Extract the (x, y) coordinate from the center of the cell holding the provided text.  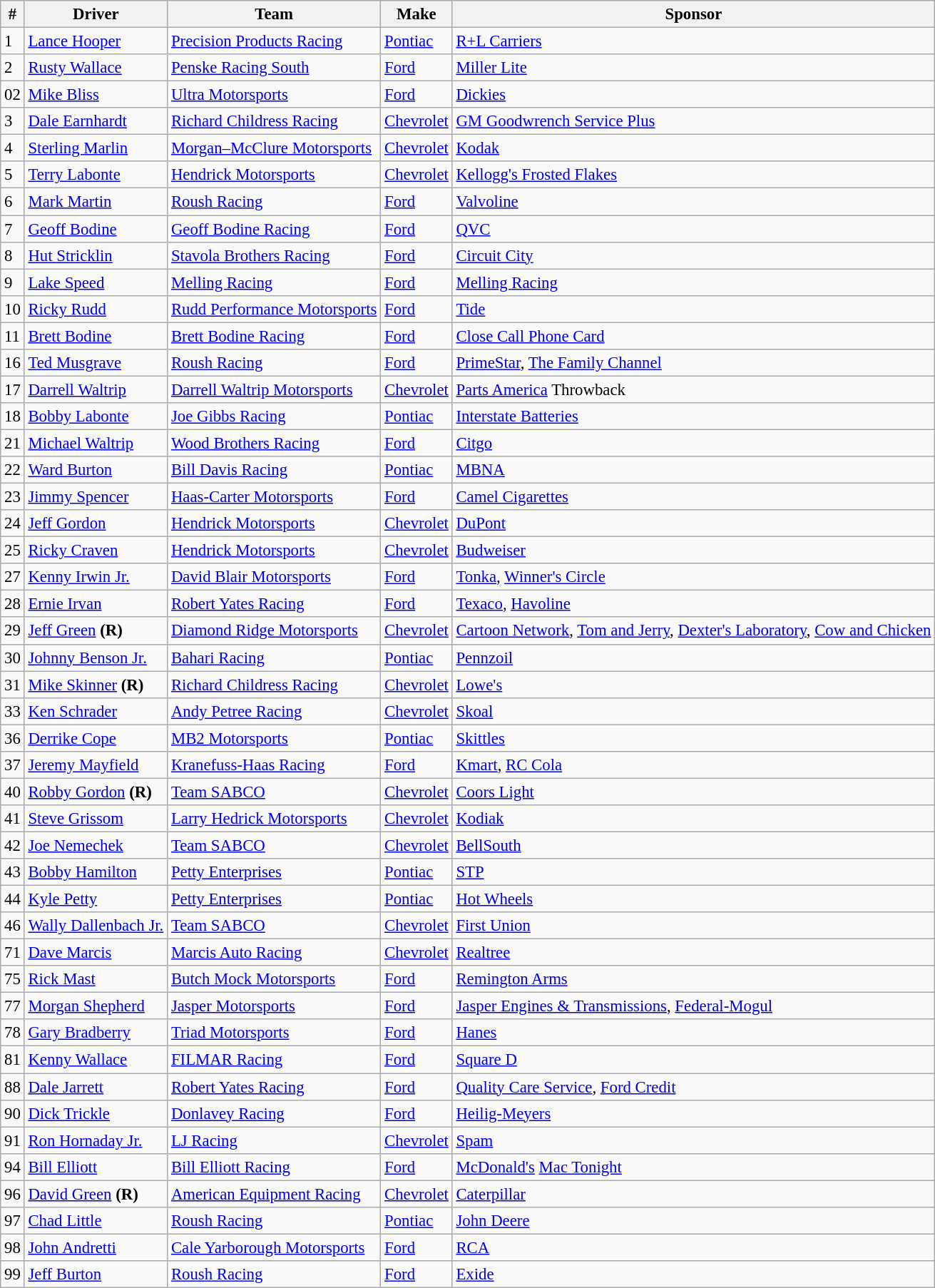
Haas-Carter Motorsports (274, 497)
18 (13, 416)
Lake Speed (96, 282)
Darrell Waltrip Motorsports (274, 389)
Ron Hornaday Jr. (96, 1140)
FILMAR Racing (274, 1060)
Sponsor (693, 14)
Jasper Motorsports (274, 1006)
LJ Racing (274, 1140)
Kenny Wallace (96, 1060)
Jeff Gordon (96, 523)
8 (13, 255)
Cartoon Network, Tom and Jerry, Dexter's Laboratory, Cow and Chicken (693, 631)
Citgo (693, 443)
Derrike Cope (96, 738)
Morgan Shepherd (96, 1006)
McDonald's Mac Tonight (693, 1167)
Skittles (693, 738)
PrimeStar, The Family Channel (693, 363)
Spam (693, 1140)
Quality Care Service, Ford Credit (693, 1087)
Bill Elliott Racing (274, 1167)
# (13, 14)
BellSouth (693, 845)
Dale Jarrett (96, 1087)
Team (274, 14)
96 (13, 1194)
25 (13, 551)
Valvoline (693, 202)
GM Goodwrench Service Plus (693, 121)
Bobby Hamilton (96, 872)
29 (13, 631)
Dale Earnhardt (96, 121)
4 (13, 148)
75 (13, 979)
Rudd Performance Motorsports (274, 309)
Exide (693, 1274)
17 (13, 389)
Butch Mock Motorsports (274, 979)
Miller Lite (693, 68)
Diamond Ridge Motorsports (274, 631)
David Blair Motorsports (274, 577)
RCA (693, 1247)
Budweiser (693, 551)
Make (417, 14)
Joe Gibbs Racing (274, 416)
Pennzoil (693, 658)
Texaco, Havoline (693, 604)
Bill Elliott (96, 1167)
Jeremy Mayfield (96, 765)
Kmart, RC Cola (693, 765)
Triad Motorsports (274, 1033)
77 (13, 1006)
Ken Schrader (96, 711)
Wally Dallenbach Jr. (96, 926)
Hut Stricklin (96, 255)
33 (13, 711)
02 (13, 95)
81 (13, 1060)
Tide (693, 309)
STP (693, 872)
Kyle Petty (96, 899)
Realtree (693, 953)
Rusty Wallace (96, 68)
Mark Martin (96, 202)
Wood Brothers Racing (274, 443)
Dickies (693, 95)
QVC (693, 229)
24 (13, 523)
Jeff Green (R) (96, 631)
98 (13, 1247)
44 (13, 899)
Marcis Auto Racing (274, 953)
Cale Yarborough Motorsports (274, 1247)
6 (13, 202)
Jimmy Spencer (96, 497)
Driver (96, 14)
Morgan–McClure Motorsports (274, 148)
3 (13, 121)
Donlavey Racing (274, 1113)
Geoff Bodine (96, 229)
John Andretti (96, 1247)
American Equipment Racing (274, 1194)
David Green (R) (96, 1194)
Camel Cigarettes (693, 497)
Ted Musgrave (96, 363)
Darrell Waltrip (96, 389)
Brett Bodine (96, 336)
Ultra Motorsports (274, 95)
Precision Products Racing (274, 41)
88 (13, 1087)
21 (13, 443)
37 (13, 765)
40 (13, 792)
Square D (693, 1060)
MBNA (693, 470)
42 (13, 845)
Gary Bradberry (96, 1033)
Kenny Irwin Jr. (96, 577)
78 (13, 1033)
16 (13, 363)
Mike Skinner (R) (96, 685)
71 (13, 953)
Lowe's (693, 685)
Dave Marcis (96, 953)
John Deere (693, 1221)
Steve Grissom (96, 819)
Interstate Batteries (693, 416)
Kodak (693, 148)
DuPont (693, 523)
Bill Davis Racing (274, 470)
9 (13, 282)
27 (13, 577)
5 (13, 175)
31 (13, 685)
Ricky Craven (96, 551)
97 (13, 1221)
Hot Wheels (693, 899)
Remington Arms (693, 979)
Kodiak (693, 819)
Kranefuss-Haas Racing (274, 765)
Caterpillar (693, 1194)
Circuit City (693, 255)
43 (13, 872)
Michael Waltrip (96, 443)
Ward Burton (96, 470)
Coors Light (693, 792)
36 (13, 738)
10 (13, 309)
Rick Mast (96, 979)
Jasper Engines & Transmissions, Federal-Mogul (693, 1006)
30 (13, 658)
Mike Bliss (96, 95)
Jeff Burton (96, 1274)
28 (13, 604)
Ernie Irvan (96, 604)
7 (13, 229)
46 (13, 926)
MB2 Motorsports (274, 738)
1 (13, 41)
Brett Bodine Racing (274, 336)
Kellogg's Frosted Flakes (693, 175)
22 (13, 470)
Dick Trickle (96, 1113)
Lance Hooper (96, 41)
Stavola Brothers Racing (274, 255)
91 (13, 1140)
99 (13, 1274)
Johnny Benson Jr. (96, 658)
R+L Carriers (693, 41)
2 (13, 68)
94 (13, 1167)
Joe Nemechek (96, 845)
Sterling Marlin (96, 148)
Tonka, Winner's Circle (693, 577)
Bobby Labonte (96, 416)
Geoff Bodine Racing (274, 229)
23 (13, 497)
Ricky Rudd (96, 309)
Parts America Throwback (693, 389)
Robby Gordon (R) (96, 792)
41 (13, 819)
Hanes (693, 1033)
Penske Racing South (274, 68)
Close Call Phone Card (693, 336)
Bahari Racing (274, 658)
Terry Labonte (96, 175)
Skoal (693, 711)
First Union (693, 926)
Chad Little (96, 1221)
Heilig-Meyers (693, 1113)
Andy Petree Racing (274, 711)
90 (13, 1113)
11 (13, 336)
Larry Hedrick Motorsports (274, 819)
